Provide the (x, y) coordinate of the cell's center where the given text is located.  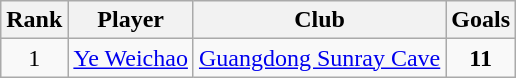
1 (34, 58)
Guangdong Sunray Cave (319, 58)
Ye Weichao (131, 58)
Rank (34, 20)
Club (319, 20)
Goals (481, 20)
Player (131, 20)
11 (481, 58)
